From the cell containing the given text, extract its center point as [x, y] coordinate. 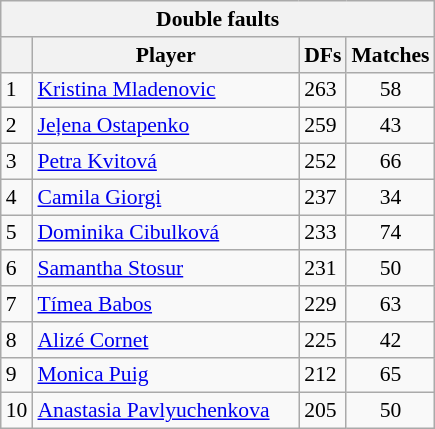
Jeļena Ostapenko [166, 126]
Matches [390, 55]
Player [166, 55]
205 [322, 411]
2 [17, 126]
233 [322, 233]
1 [17, 90]
9 [17, 375]
Samantha Stosur [166, 269]
229 [322, 304]
Kristina Mladenovic [166, 90]
7 [17, 304]
Dominika Cibulková [166, 233]
4 [17, 197]
263 [322, 90]
8 [17, 340]
3 [17, 162]
Monica Puig [166, 375]
252 [322, 162]
237 [322, 197]
42 [390, 340]
Camila Giorgi [166, 197]
212 [322, 375]
63 [390, 304]
225 [322, 340]
5 [17, 233]
43 [390, 126]
Alizé Cornet [166, 340]
10 [17, 411]
66 [390, 162]
DFs [322, 55]
58 [390, 90]
Anastasia Pavlyuchenkova [166, 411]
Tímea Babos [166, 304]
231 [322, 269]
Petra Kvitová [166, 162]
259 [322, 126]
65 [390, 375]
6 [17, 269]
74 [390, 233]
Double faults [218, 19]
34 [390, 197]
